Determine the [x, y] coordinate at the center of the cell enclosing the given text.  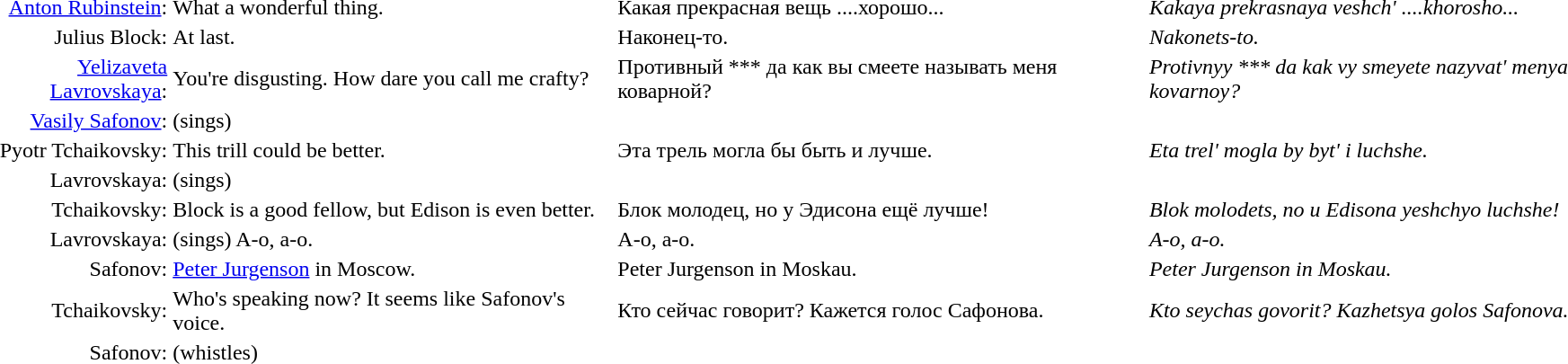
А-о, а-о. [881, 239]
You're disgusting. How dare you call me crafty? [393, 79]
(sings) A-o, a-o. [393, 239]
Кто сейчас говорит? Кажется голос Сафонова. [881, 311]
Peter Jurgenson in Moscow. [393, 269]
Peter Jurgenson in Moskau. [881, 269]
Противный *** да как вы смеете называть меня коварной? [881, 79]
Эта трель могла бы быть и лучше. [881, 150]
At last. [393, 37]
Блок молодец, но у Эдисона ещё лучше! [881, 209]
Block is a good fellow, but Edison is even better. [393, 209]
This trill could be better. [393, 150]
Who's speaking now? It seems like Safonov's voice. [393, 311]
Наконец-то. [881, 37]
